Identify which cell holds the provided text, then report its (X, Y) central coordinate. 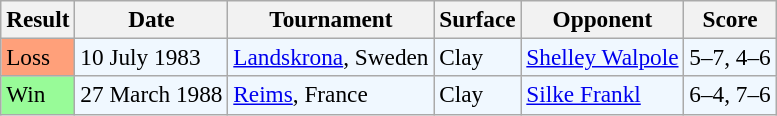
Opponent (602, 19)
Date (152, 19)
Landskrona, Sweden (331, 57)
27 March 1988 (152, 95)
Tournament (331, 19)
Result (38, 19)
6–4, 7–6 (730, 95)
Win (38, 95)
Silke Frankl (602, 95)
10 July 1983 (152, 57)
Score (730, 19)
Shelley Walpole (602, 57)
5–7, 4–6 (730, 57)
Surface (478, 19)
Reims, France (331, 95)
Loss (38, 57)
